Detect which cell encompasses the target text, then output its [X, Y] center coordinate. 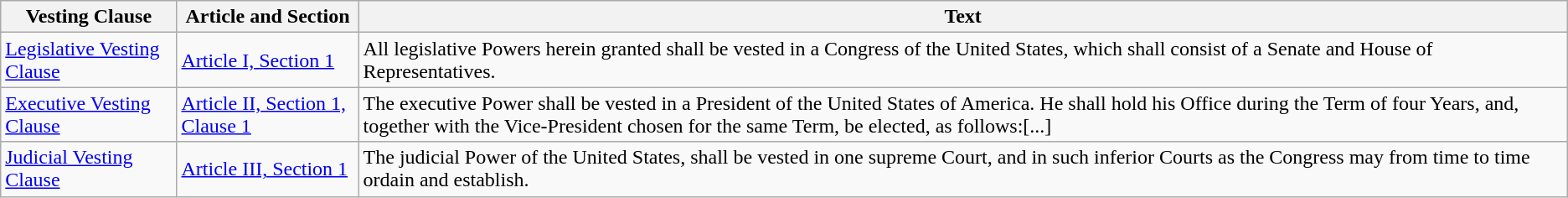
Vesting Clause [89, 17]
Judicial Vesting Clause [89, 169]
Legislative Vesting Clause [89, 60]
Article and Section [268, 17]
Article I, Section 1 [268, 60]
Executive Vesting Clause [89, 114]
Article III, Section 1 [268, 169]
Article II, Section 1, Clause 1 [268, 114]
Text [963, 17]
